Return [x, y] of the center of cell containing provided text 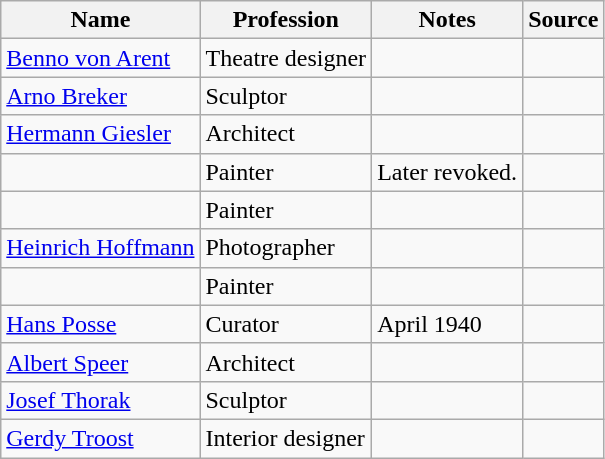
Profession [286, 20]
Theatre designer [286, 58]
Heinrich Hoffmann [100, 248]
Gerdy Troost [100, 438]
Notes [448, 20]
Curator [286, 324]
Photographer [286, 248]
Josef Thorak [100, 400]
Source [564, 20]
April 1940 [448, 324]
Arno Breker [100, 96]
Interior designer [286, 438]
Albert Speer [100, 362]
Hans Posse [100, 324]
Name [100, 20]
Later revoked. [448, 172]
Benno von Arent [100, 58]
Hermann Giesler [100, 134]
